Return (X, Y) of the center of cell containing provided text 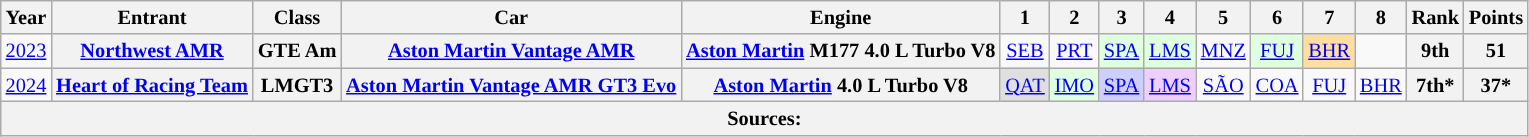
COA (1278, 85)
7 (1329, 17)
Class (297, 17)
QAT (1024, 85)
6 (1278, 17)
2023 (26, 51)
Aston Martin M177 4.0 L Turbo V8 (840, 51)
51 (1496, 51)
Engine (840, 17)
Aston Martin 4.0 L Turbo V8 (840, 85)
Aston Martin Vantage AMR GT3 Evo (511, 85)
2 (1074, 17)
Heart of Racing Team (152, 85)
Points (1496, 17)
Aston Martin Vantage AMR (511, 51)
PRT (1074, 51)
GTE Am (297, 51)
SEB (1024, 51)
1 (1024, 17)
Year (26, 17)
Car (511, 17)
5 (1224, 17)
Rank (1436, 17)
7th* (1436, 85)
9th (1436, 51)
2024 (26, 85)
Northwest AMR (152, 51)
SÃO (1224, 85)
37* (1496, 85)
4 (1170, 17)
8 (1381, 17)
MNZ (1224, 51)
Sources: (764, 118)
IMO (1074, 85)
Entrant (152, 17)
LMGT3 (297, 85)
3 (1122, 17)
